For the text-containing cell, return its midpoint in [x, y] coordinate format. 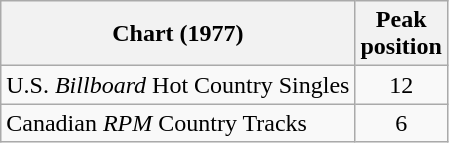
6 [401, 123]
12 [401, 85]
U.S. Billboard Hot Country Singles [178, 85]
Chart (1977) [178, 34]
Peakposition [401, 34]
Canadian RPM Country Tracks [178, 123]
